Scan for the cell matching the given text and deliver its [X, Y] coordinate at center. 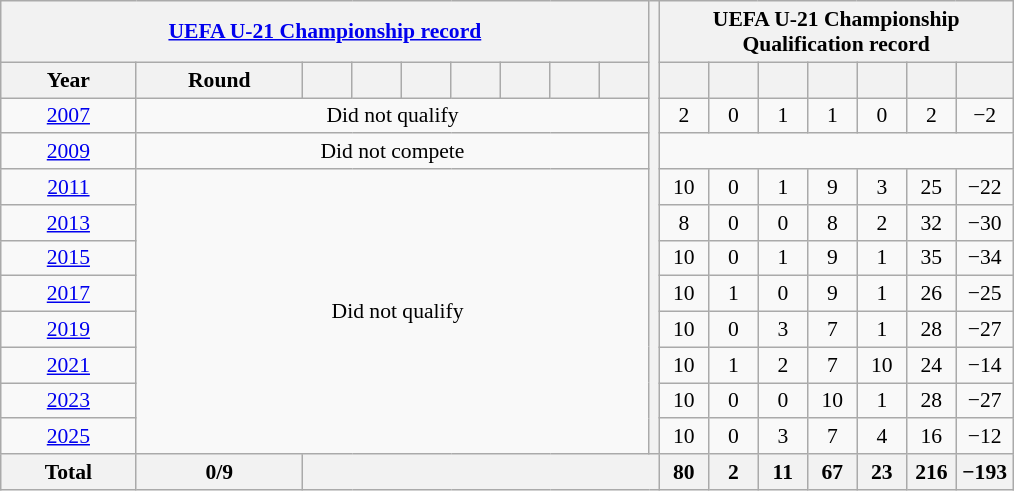
Year [68, 80]
4 [882, 437]
−30 [984, 223]
67 [833, 472]
35 [932, 258]
80 [684, 472]
24 [932, 365]
216 [932, 472]
2007 [68, 116]
23 [882, 472]
−22 [984, 187]
2009 [68, 152]
16 [932, 437]
0/9 [219, 472]
26 [932, 294]
−193 [984, 472]
UEFA U-21 Championship record [325, 32]
32 [932, 223]
−25 [984, 294]
2021 [68, 365]
−34 [984, 258]
Round [219, 80]
−2 [984, 116]
−14 [984, 365]
UEFA U-21 Championship Qualification record [836, 32]
Total [68, 472]
2013 [68, 223]
Did not compete [392, 152]
−12 [984, 437]
2019 [68, 330]
2025 [68, 437]
11 [783, 472]
25 [932, 187]
2015 [68, 258]
2017 [68, 294]
2011 [68, 187]
2023 [68, 401]
